Locate the cell with the specified text and output its [x, y] center coordinate. 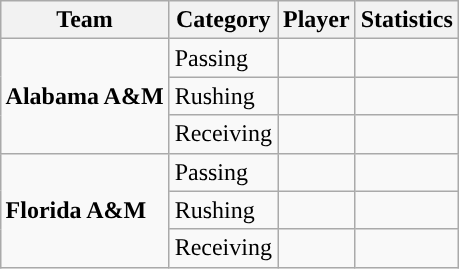
Statistics [406, 20]
Florida A&M [84, 210]
Alabama A&M [84, 96]
Category [223, 20]
Player [317, 20]
Team [84, 20]
